For the text-containing cell, return its midpoint in [X, Y] coordinate format. 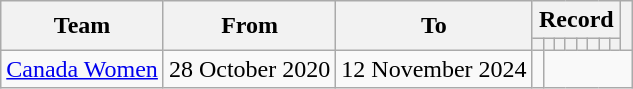
Team [82, 26]
From [249, 26]
Record [576, 20]
Canada Women [82, 69]
12 November 2024 [434, 69]
28 October 2020 [249, 69]
To [434, 26]
